Detect which cell encompasses the target text, then output its (X, Y) center coordinate. 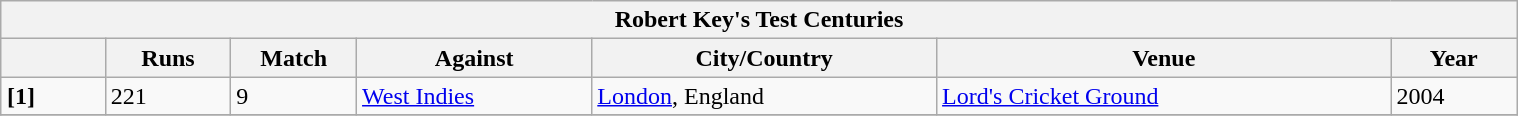
London, England (764, 96)
221 (168, 96)
Robert Key's Test Centuries (758, 20)
Against (474, 58)
[1] (53, 96)
Venue (1164, 58)
Match (294, 58)
City/Country (764, 58)
Lord's Cricket Ground (1164, 96)
West Indies (474, 96)
Runs (168, 58)
9 (294, 96)
2004 (1454, 96)
Year (1454, 58)
